Capture the cell that displays the provided text and extract its (x, y) central coordinate. 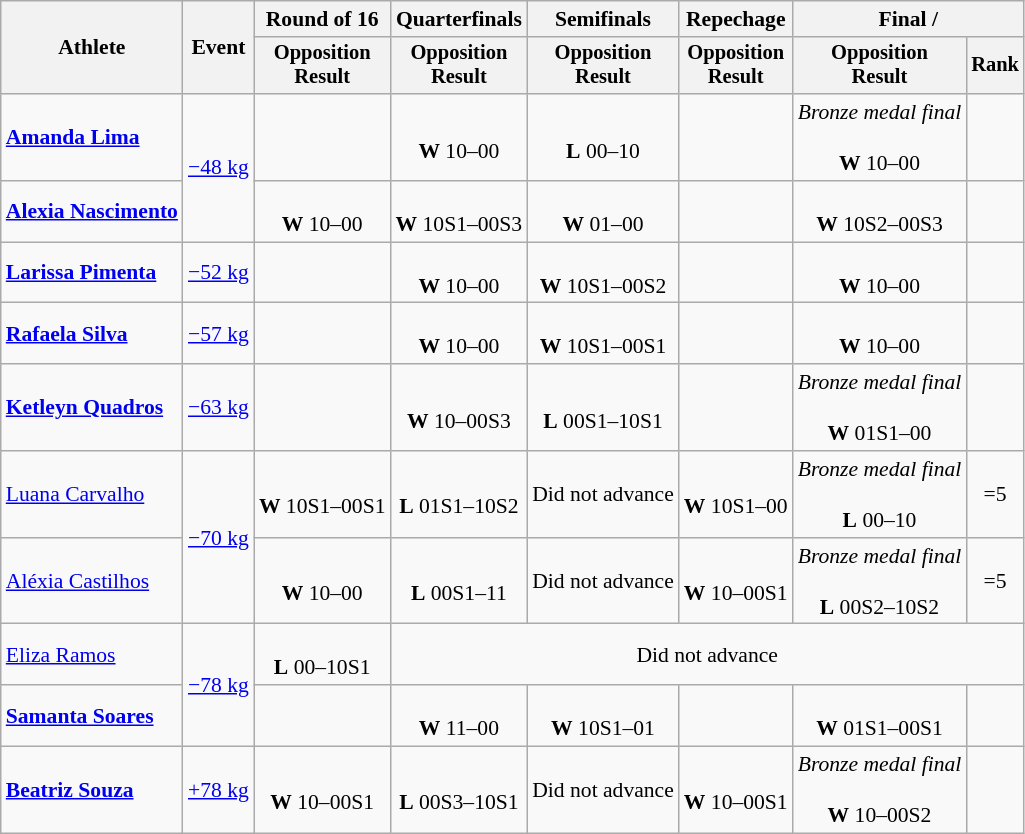
Bronze medal finalW 10–00 (880, 138)
+78 kg (218, 790)
W 01S1–00S1 (880, 716)
L 00S1–10S1 (603, 408)
−48 kg (218, 168)
Bronze medal finalW 01S1–00 (880, 408)
Eliza Ramos (92, 654)
L 00–10S1 (322, 654)
Rafaela Silva (92, 334)
Bronze medal finalL 00S2–10S2 (880, 582)
Ketleyn Quadros (92, 408)
L 00S3–10S1 (460, 790)
−63 kg (218, 408)
W 10S2–00S3 (880, 212)
Larissa Pimenta (92, 272)
Luana Carvalho (92, 494)
Athlete (92, 48)
W 11–00 (460, 716)
Beatriz Souza (92, 790)
Final / (908, 19)
W 01–00 (603, 212)
W 10S1–01 (603, 716)
−52 kg (218, 272)
Rank (995, 66)
L 00S1–11 (460, 582)
Samanta Soares (92, 716)
Alexia Nascimento (92, 212)
Repechage (736, 19)
W 10S1–00 (736, 494)
W 10S1–00S2 (603, 272)
Bronze medal finalW 10–00S2 (880, 790)
Amanda Lima (92, 138)
L 01S1–10S2 (460, 494)
−78 kg (218, 685)
W 10S1–00S3 (460, 212)
Bronze medal finalL 00–10 (880, 494)
−70 kg (218, 538)
Event (218, 48)
Semifinals (603, 19)
Aléxia Castilhos (92, 582)
L 00–10 (603, 138)
Round of 16 (322, 19)
−57 kg (218, 334)
Quarterfinals (460, 19)
W 10–00S3 (460, 408)
